Capture the cell that displays the provided text and extract its [X, Y] central coordinate. 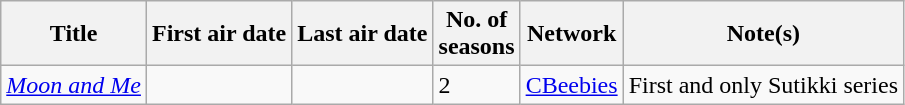
Last air date [362, 34]
First and only Sutikki series [763, 85]
First air date [218, 34]
Note(s) [763, 34]
Moon and Me [74, 85]
2 [476, 85]
Network [572, 34]
Title [74, 34]
CBeebies [572, 85]
No. ofseasons [476, 34]
